Find where the given text appears and provide that cell's center as [X, Y] coordinate. 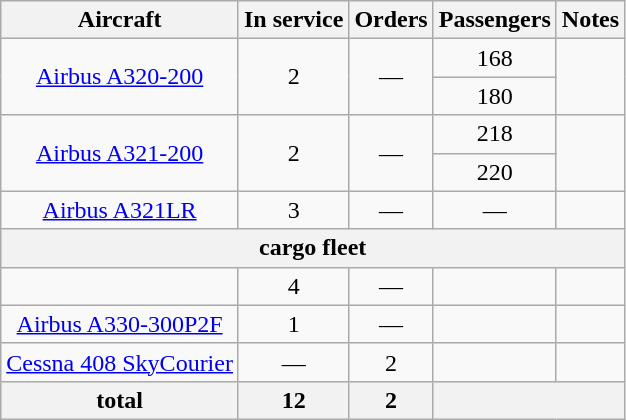
In service [293, 20]
Airbus A321-200 [120, 153]
3 [293, 210]
218 [494, 134]
180 [494, 96]
cargo fleet [313, 248]
Orders [391, 20]
Cessna 408 SkyCourier [120, 362]
total [120, 400]
Notes [590, 20]
Airbus A330-300P2F [120, 324]
12 [293, 400]
220 [494, 172]
4 [293, 286]
Passengers [494, 20]
1 [293, 324]
168 [494, 58]
Airbus A321LR [120, 210]
Aircraft [120, 20]
Airbus A320-200 [120, 77]
